Output the (x, y) coordinate of the center of the cell containing the given text.  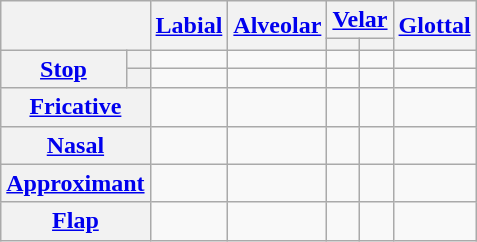
Flap (76, 221)
Nasal (76, 145)
Fricative (76, 107)
Alveolar (278, 26)
Approximant (76, 183)
Glottal (434, 26)
Velar (360, 20)
Labial (189, 26)
Stop (64, 69)
